Provide the [X, Y] coordinate of the cell's center where the given text is located.  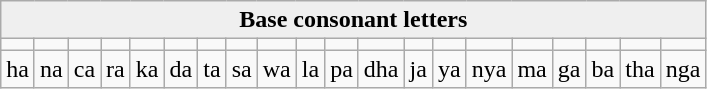
nga [683, 69]
sa [242, 69]
Base consonant letters [354, 20]
ja [418, 69]
na [51, 69]
ra [116, 69]
tha [640, 69]
ba [603, 69]
da [181, 69]
ca [84, 69]
pa [342, 69]
ya [449, 69]
ma [532, 69]
dha [381, 69]
wa [276, 69]
nya [489, 69]
ta [212, 69]
ha [18, 69]
ga [569, 69]
la [310, 69]
ka [147, 69]
